Scan for the cell matching the given text and deliver its [X, Y] coordinate at center. 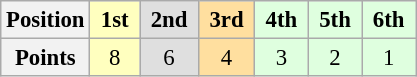
2nd [170, 20]
1st [115, 20]
3 [282, 58]
1 [389, 58]
6 [170, 58]
4 [226, 58]
6th [389, 20]
2 [335, 58]
4th [282, 20]
Points [46, 58]
Position [46, 20]
8 [115, 58]
5th [335, 20]
3rd [226, 20]
